For the text-containing cell, return its midpoint in (X, Y) coordinate format. 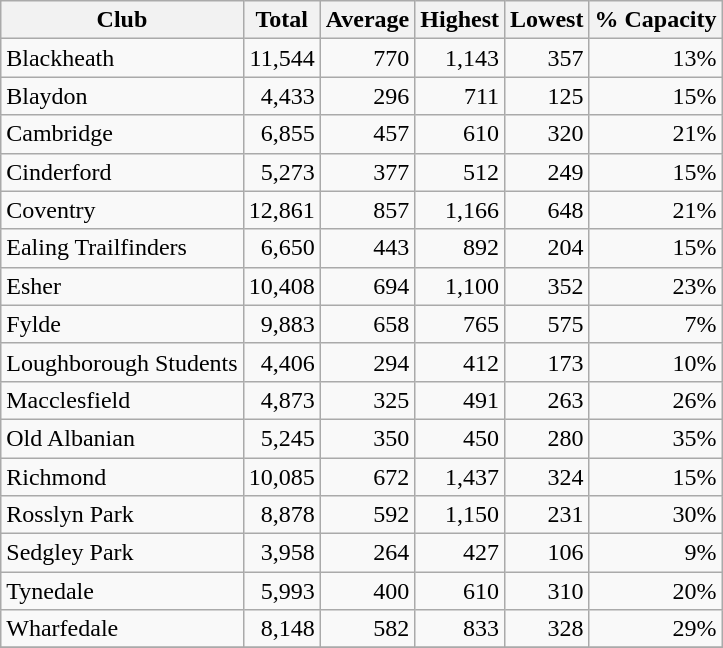
Ealing Trailfinders (122, 248)
125 (547, 96)
Wharfedale (122, 629)
Loughborough Students (122, 362)
320 (547, 134)
Blaydon (122, 96)
1,437 (460, 477)
Cambridge (122, 134)
Old Albanian (122, 438)
711 (460, 96)
Fylde (122, 324)
512 (460, 172)
Average (368, 20)
249 (547, 172)
325 (368, 400)
294 (368, 362)
264 (368, 553)
1,166 (460, 210)
Macclesfield (122, 400)
491 (460, 400)
106 (547, 553)
Rosslyn Park (122, 515)
9,883 (282, 324)
Coventry (122, 210)
5,273 (282, 172)
857 (368, 210)
Esher (122, 286)
310 (547, 591)
658 (368, 324)
13% (656, 58)
1,143 (460, 58)
296 (368, 96)
833 (460, 629)
7% (656, 324)
8,148 (282, 629)
Cinderford (122, 172)
1,100 (460, 286)
Richmond (122, 477)
672 (368, 477)
231 (547, 515)
770 (368, 58)
6,855 (282, 134)
23% (656, 286)
4,406 (282, 362)
4,873 (282, 400)
892 (460, 248)
6,650 (282, 248)
35% (656, 438)
280 (547, 438)
10,408 (282, 286)
1,150 (460, 515)
357 (547, 58)
30% (656, 515)
Highest (460, 20)
173 (547, 362)
5,245 (282, 438)
204 (547, 248)
10,085 (282, 477)
12,861 (282, 210)
443 (368, 248)
5,993 (282, 591)
10% (656, 362)
694 (368, 286)
Club (122, 20)
324 (547, 477)
377 (368, 172)
3,958 (282, 553)
582 (368, 629)
457 (368, 134)
592 (368, 515)
648 (547, 210)
Total (282, 20)
11,544 (282, 58)
29% (656, 629)
9% (656, 553)
765 (460, 324)
4,433 (282, 96)
427 (460, 553)
263 (547, 400)
Lowest (547, 20)
412 (460, 362)
26% (656, 400)
575 (547, 324)
350 (368, 438)
450 (460, 438)
Sedgley Park (122, 553)
Tynedale (122, 591)
% Capacity (656, 20)
8,878 (282, 515)
352 (547, 286)
20% (656, 591)
328 (547, 629)
Blackheath (122, 58)
400 (368, 591)
